Output the (x, y) coordinate of the center of the cell containing the given text.  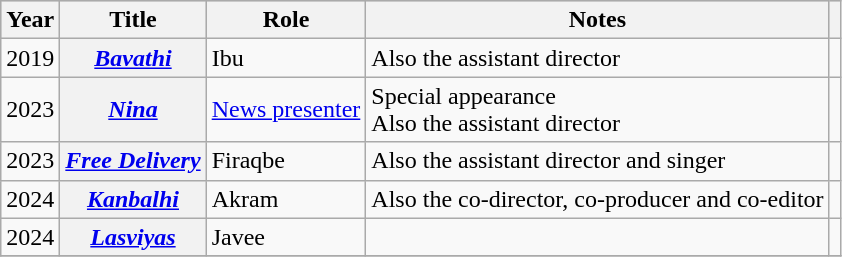
Notes (598, 20)
News presenter (286, 110)
Lasviyas (133, 237)
Javee (286, 237)
Also the co-director, co-producer and co-editor (598, 199)
Year (30, 20)
Bavathi (133, 58)
Title (133, 20)
Akram (286, 199)
Nina (133, 110)
Firaqbe (286, 161)
2019 (30, 58)
Ibu (286, 58)
Role (286, 20)
Also the assistant director (598, 58)
Free Delivery (133, 161)
Special appearanceAlso the assistant director (598, 110)
Kanbalhi (133, 199)
Also the assistant director and singer (598, 161)
